Output the (X, Y) coordinate of the center of the cell containing the given text.  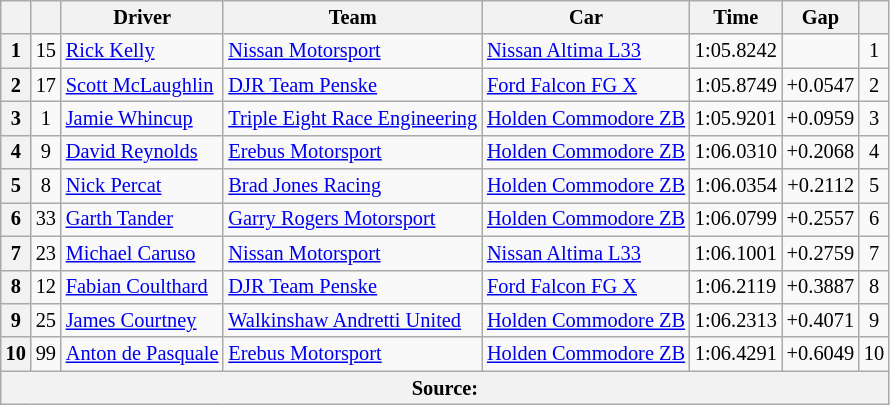
Walkinshaw Andretti United (352, 320)
Garry Rogers Motorsport (352, 219)
Gap (820, 17)
23 (46, 253)
James Courtney (142, 320)
1:05.8242 (736, 51)
1:06.0799 (736, 219)
1:06.0310 (736, 152)
1:06.0354 (736, 186)
25 (46, 320)
+0.2112 (820, 186)
Triple Eight Race Engineering (352, 118)
Brad Jones Racing (352, 186)
Michael Caruso (142, 253)
1:06.2313 (736, 320)
1:06.4291 (736, 354)
1:05.9201 (736, 118)
Scott McLaughlin (142, 85)
1:06.2119 (736, 287)
+0.0959 (820, 118)
Team (352, 17)
+0.3887 (820, 287)
Anton de Pasquale (142, 354)
12 (46, 287)
17 (46, 85)
Nick Percat (142, 186)
David Reynolds (142, 152)
+0.0547 (820, 85)
Rick Kelly (142, 51)
Time (736, 17)
15 (46, 51)
33 (46, 219)
Source: (445, 388)
Fabian Coulthard (142, 287)
Driver (142, 17)
+0.4071 (820, 320)
Jamie Whincup (142, 118)
+0.2557 (820, 219)
+0.6049 (820, 354)
99 (46, 354)
1:05.8749 (736, 85)
Car (586, 17)
+0.2759 (820, 253)
Garth Tander (142, 219)
1:06.1001 (736, 253)
+0.2068 (820, 152)
